Locate the cell with the specified text and output its (x, y) center coordinate. 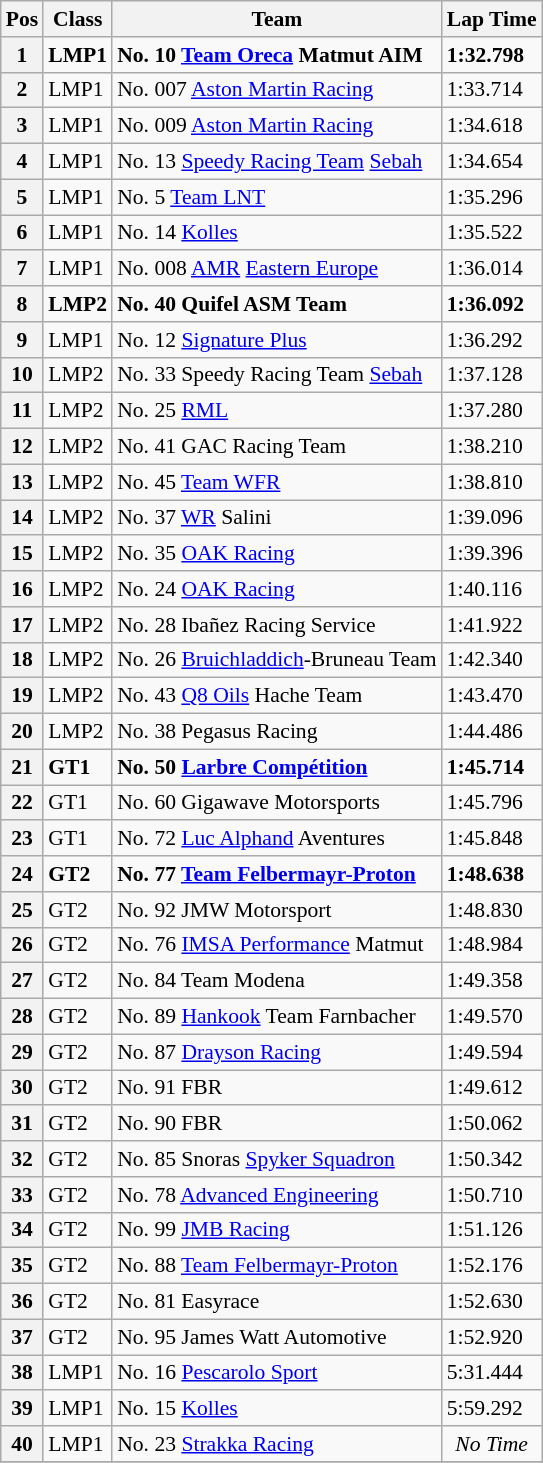
No. 77 Team Felbermayr-Proton (277, 874)
21 (22, 767)
1:36.092 (492, 304)
8 (22, 304)
No. 35 OAK Racing (277, 554)
No. 43 Q8 Oils Hache Team (277, 696)
No. 26 Bruichladdich-Bruneau Team (277, 660)
1:37.280 (492, 411)
20 (22, 732)
39 (22, 1409)
33 (22, 1195)
22 (22, 803)
17 (22, 625)
1:34.654 (492, 162)
1:42.340 (492, 660)
No. 78 Advanced Engineering (277, 1195)
1:32.798 (492, 55)
9 (22, 340)
26 (22, 945)
1:49.594 (492, 1052)
1:50.710 (492, 1195)
25 (22, 910)
No. 88 Team Felbermayr-Proton (277, 1266)
36 (22, 1302)
No. 38 Pegasus Racing (277, 732)
No. 45 Team WFR (277, 482)
1:41.922 (492, 625)
No. 92 JMW Motorsport (277, 910)
1:35.296 (492, 197)
1:40.116 (492, 589)
6 (22, 233)
No. 81 Easyrace (277, 1302)
No. 99 JMB Racing (277, 1230)
5 (22, 197)
1:50.342 (492, 1159)
12 (22, 447)
Pos (22, 19)
1:38.210 (492, 447)
29 (22, 1052)
1:39.396 (492, 554)
2 (22, 90)
1:36.292 (492, 340)
No. 37 WR Salini (277, 518)
Class (78, 19)
14 (22, 518)
No. 85 Snoras Spyker Squadron (277, 1159)
Lap Time (492, 19)
Team (277, 19)
38 (22, 1373)
No. 16 Pescarolo Sport (277, 1373)
No. 5 Team LNT (277, 197)
1:51.126 (492, 1230)
No. 60 Gigawave Motorsports (277, 803)
28 (22, 1017)
No. 28 Ibañez Racing Service (277, 625)
No. 10 Team Oreca Matmut AIM (277, 55)
31 (22, 1124)
7 (22, 269)
1:35.522 (492, 233)
18 (22, 660)
No. 23 Strakka Racing (277, 1444)
No. 12 Signature Plus (277, 340)
1:43.470 (492, 696)
No. 50 Larbre Compétition (277, 767)
1:52.630 (492, 1302)
32 (22, 1159)
19 (22, 696)
1:48.638 (492, 874)
35 (22, 1266)
27 (22, 981)
1:48.830 (492, 910)
1:49.570 (492, 1017)
1 (22, 55)
No. 13 Speedy Racing Team Sebah (277, 162)
1:45.714 (492, 767)
10 (22, 375)
No. 008 AMR Eastern Europe (277, 269)
1:48.984 (492, 945)
5:59.292 (492, 1409)
No. 15 Kolles (277, 1409)
1:34.618 (492, 126)
No. 95 James Watt Automotive (277, 1337)
1:36.014 (492, 269)
11 (22, 411)
23 (22, 839)
No. 76 IMSA Performance Matmut (277, 945)
1:37.128 (492, 375)
No. 87 Drayson Racing (277, 1052)
No. 90 FBR (277, 1124)
No. 007 Aston Martin Racing (277, 90)
1:44.486 (492, 732)
1:38.810 (492, 482)
3 (22, 126)
15 (22, 554)
No. 33 Speedy Racing Team Sebah (277, 375)
1:49.612 (492, 1088)
No. 25 RML (277, 411)
1:33.714 (492, 90)
No. 41 GAC Racing Team (277, 447)
1:39.096 (492, 518)
24 (22, 874)
No Time (492, 1444)
No. 24 OAK Racing (277, 589)
No. 84 Team Modena (277, 981)
1:52.176 (492, 1266)
1:52.920 (492, 1337)
37 (22, 1337)
34 (22, 1230)
13 (22, 482)
No. 14 Kolles (277, 233)
4 (22, 162)
30 (22, 1088)
No. 91 FBR (277, 1088)
No. 89 Hankook Team Farnbacher (277, 1017)
40 (22, 1444)
1:49.358 (492, 981)
No. 009 Aston Martin Racing (277, 126)
No. 40 Quifel ASM Team (277, 304)
1:45.848 (492, 839)
5:31.444 (492, 1373)
16 (22, 589)
No. 72 Luc Alphand Aventures (277, 839)
1:45.796 (492, 803)
1:50.062 (492, 1124)
